For the text-containing cell, return its midpoint in (X, Y) coordinate format. 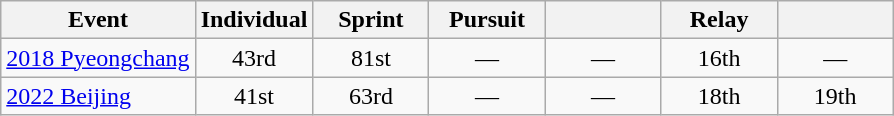
41st (254, 96)
18th (719, 96)
43rd (254, 58)
Relay (719, 20)
Pursuit (487, 20)
Event (98, 20)
81st (371, 58)
2018 Pyeongchang (98, 58)
16th (719, 58)
2022 Beijing (98, 96)
63rd (371, 96)
Sprint (371, 20)
19th (835, 96)
Individual (254, 20)
